Detect which cell encompasses the target text, then output its (x, y) center coordinate. 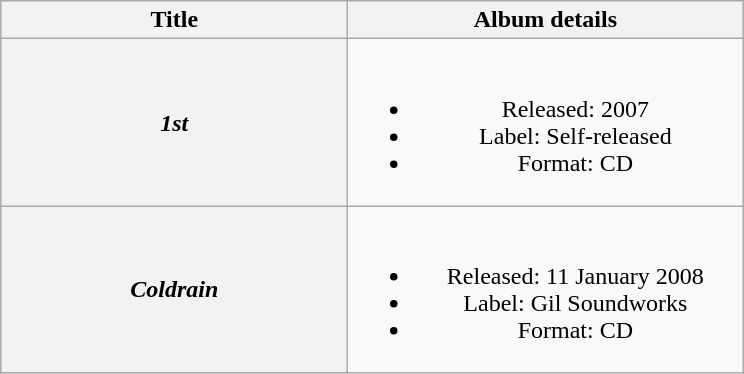
Title (174, 20)
Released: 11 January 2008Label: Gil SoundworksFormat: CD (546, 290)
Coldrain (174, 290)
1st (174, 122)
Released: 2007Label: Self-releasedFormat: CD (546, 122)
Album details (546, 20)
